Return the [x, y] coordinate for the center point of the cell that contains the specified text.  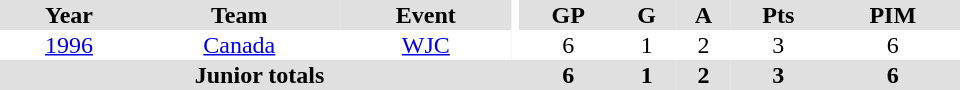
Team [240, 15]
A [704, 15]
Event [426, 15]
Pts [778, 15]
PIM [893, 15]
Year [69, 15]
WJC [426, 45]
GP [568, 15]
G [646, 15]
1996 [69, 45]
Canada [240, 45]
Junior totals [260, 75]
